Locate the cell with the specified text and output its [x, y] center coordinate. 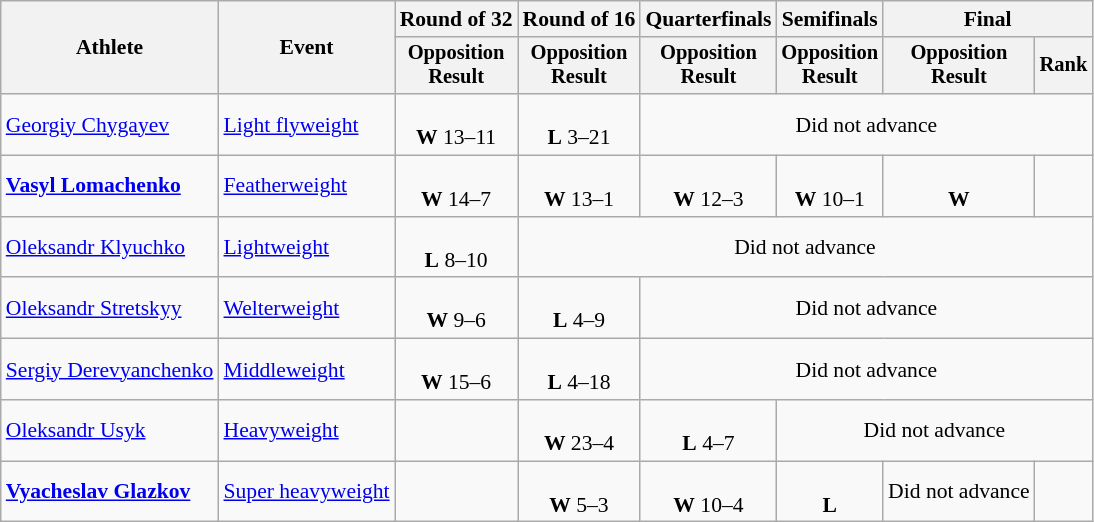
L 8–10 [456, 248]
L 3–21 [580, 124]
Round of 32 [456, 19]
Light flyweight [306, 124]
Athlete [110, 48]
Welterweight [306, 308]
Super heavyweight [306, 492]
W [959, 186]
L 4–18 [580, 370]
W 10–1 [830, 186]
W 5–3 [580, 492]
Oleksandr Klyuchko [110, 248]
Georgiy Chygayev [110, 124]
Semifinals [830, 19]
W 12–3 [708, 186]
Vasyl Lomachenko [110, 186]
W 14–7 [456, 186]
Vyacheslav Glazkov [110, 492]
Round of 16 [580, 19]
W 13–1 [580, 186]
W 23–4 [580, 430]
W 15–6 [456, 370]
Oleksandr Usyk [110, 430]
Oleksandr Stretskyy [110, 308]
Heavyweight [306, 430]
Quarterfinals [708, 19]
L 4–9 [580, 308]
W 10–4 [708, 492]
Event [306, 48]
Sergiy Derevyanchenko [110, 370]
Lightweight [306, 248]
Final [988, 19]
Rank [1064, 66]
L 4–7 [708, 430]
L [830, 492]
W 13–11 [456, 124]
Middleweight [306, 370]
W 9–6 [456, 308]
Featherweight [306, 186]
